For the text-containing cell, return its midpoint in (x, y) coordinate format. 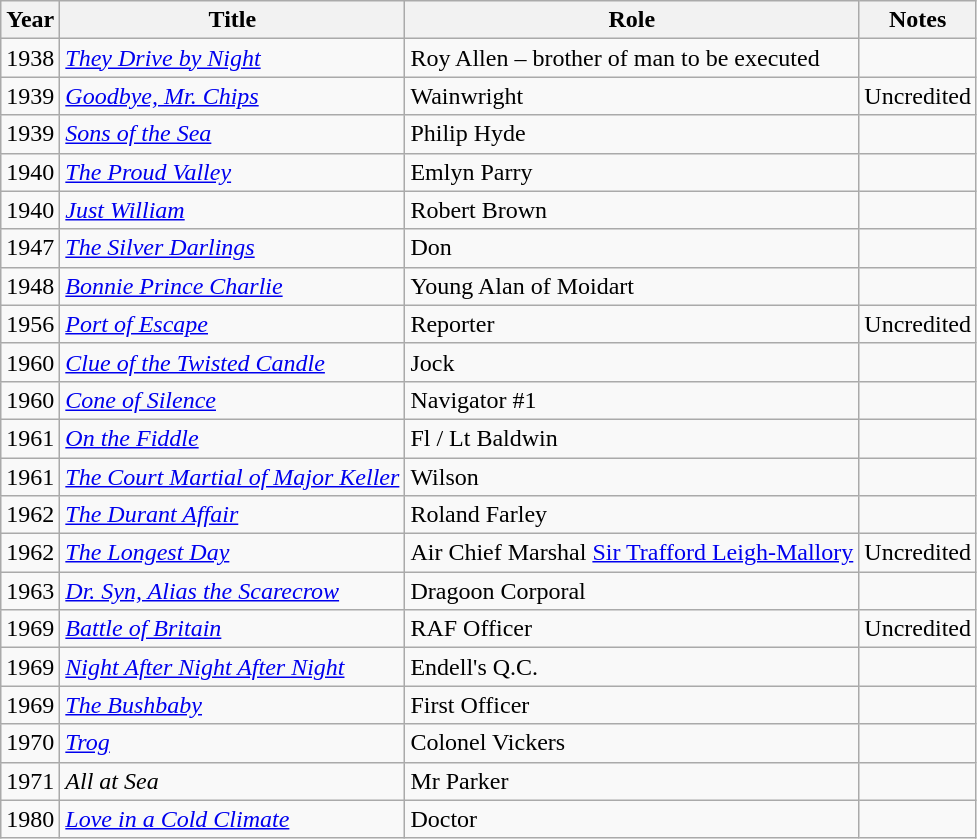
Bonnie Prince Charlie (232, 286)
Goodbye, Mr. Chips (232, 96)
1971 (30, 781)
Trog (232, 743)
The Court Martial of Major Keller (232, 477)
Wilson (632, 477)
Endell's Q.C. (632, 667)
Roy Allen – brother of man to be executed (632, 58)
Mr Parker (632, 781)
Philip Hyde (632, 134)
1956 (30, 324)
1963 (30, 591)
1970 (30, 743)
1947 (30, 248)
RAF Officer (632, 629)
Doctor (632, 819)
Robert Brown (632, 210)
Emlyn Parry (632, 172)
Fl / Lt Baldwin (632, 438)
Young Alan of Moidart (632, 286)
Port of Escape (232, 324)
1938 (30, 58)
Air Chief Marshal Sir Trafford Leigh-Mallory (632, 553)
Reporter (632, 324)
Night After Night After Night (232, 667)
Jock (632, 362)
Colonel Vickers (632, 743)
Just William (232, 210)
First Officer (632, 705)
Title (232, 20)
The Durant Affair (232, 515)
Cone of Silence (232, 400)
1948 (30, 286)
Wainwright (632, 96)
Don (632, 248)
Love in a Cold Climate (232, 819)
Dr. Syn, Alias the Scarecrow (232, 591)
Roland Farley (632, 515)
The Longest Day (232, 553)
Clue of the Twisted Candle (232, 362)
All at Sea (232, 781)
The Bushbaby (232, 705)
They Drive by Night (232, 58)
Sons of the Sea (232, 134)
The Proud Valley (232, 172)
Notes (918, 20)
On the Fiddle (232, 438)
Battle of Britain (232, 629)
Year (30, 20)
The Silver Darlings (232, 248)
Navigator #1 (632, 400)
Dragoon Corporal (632, 591)
1980 (30, 819)
Role (632, 20)
